Output the [X, Y] coordinate of the center of the cell containing the given text.  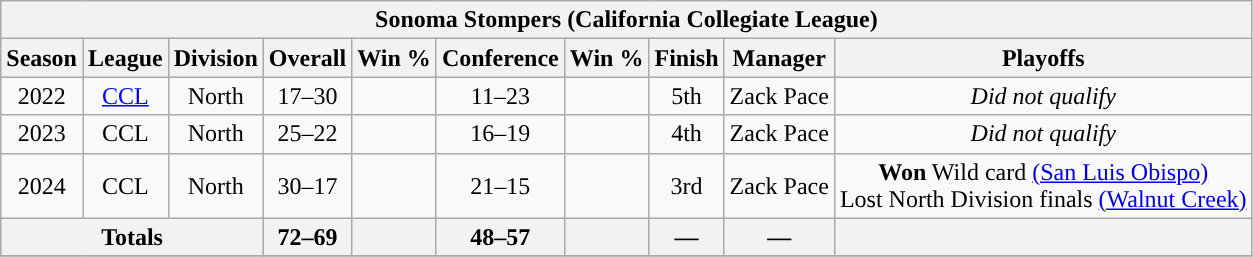
48–57 [500, 237]
72–69 [307, 237]
Totals [132, 237]
25–22 [307, 134]
Overall [307, 58]
Playoffs [1043, 58]
4th [686, 134]
17–30 [307, 96]
Manager [779, 58]
Sonoma Stompers (California Collegiate League) [626, 20]
5th [686, 96]
Finish [686, 58]
2022 [42, 96]
Conference [500, 58]
2024 [42, 186]
League [125, 58]
3rd [686, 186]
11–23 [500, 96]
Season [42, 58]
30–17 [307, 186]
21–15 [500, 186]
Division [216, 58]
Won Wild card (San Luis Obispo) Lost North Division finals (Walnut Creek) [1043, 186]
16–19 [500, 134]
2023 [42, 134]
